Provide the (X, Y) coordinate of the cell's center where the given text is located.  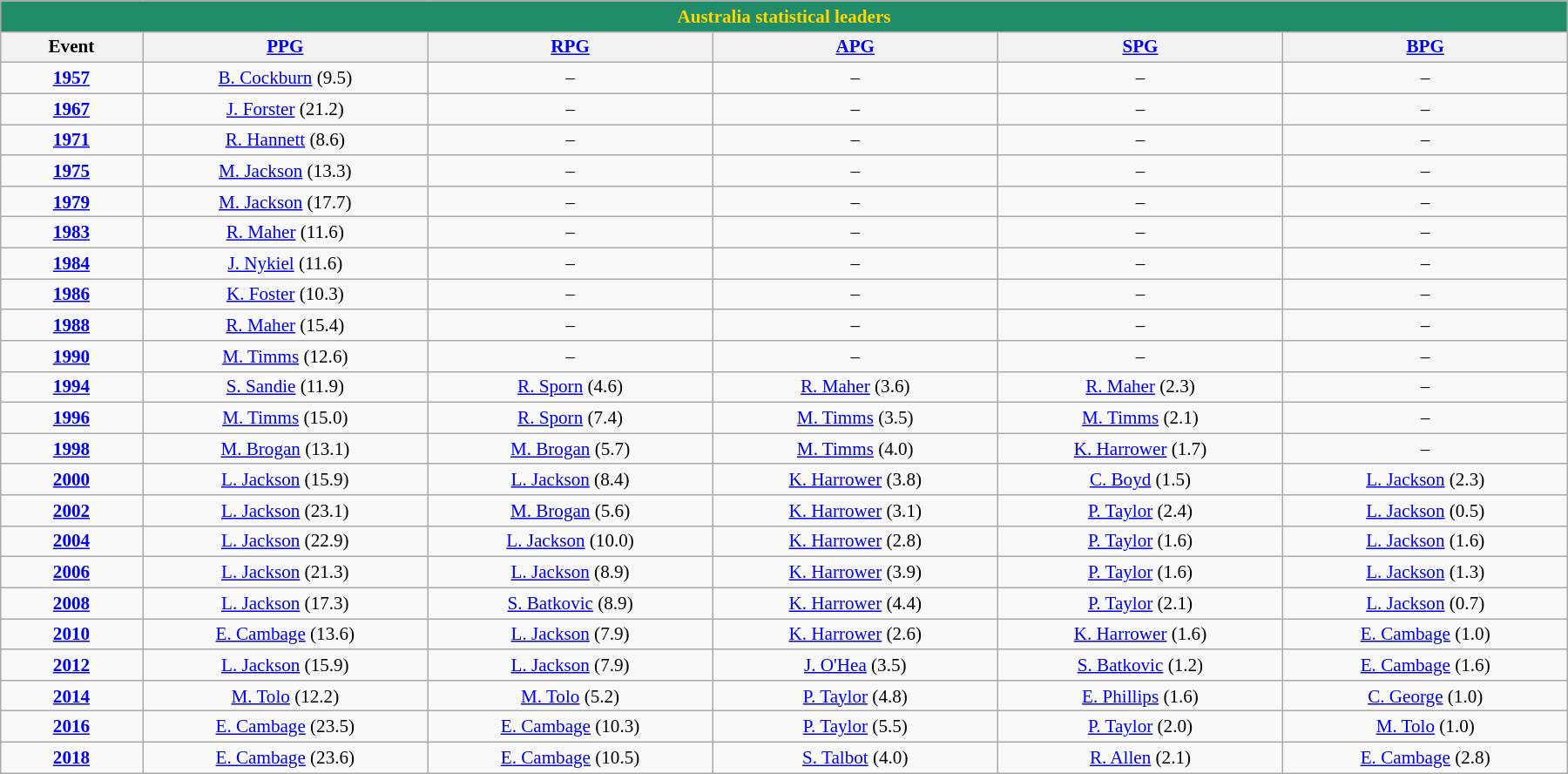
2004 (71, 540)
M. Timms (4.0) (855, 448)
L. Jackson (22.9) (286, 540)
1998 (71, 448)
2008 (71, 603)
L. Jackson (17.3) (286, 603)
M. Tolo (5.2) (570, 696)
2010 (71, 635)
APG (855, 47)
PPG (286, 47)
2006 (71, 572)
1986 (71, 295)
E. Cambage (10.3) (570, 727)
K. Harrower (2.8) (855, 540)
E. Cambage (2.8) (1425, 757)
C. George (1.0) (1425, 696)
S. Batkovic (1.2) (1139, 664)
L. Jackson (10.0) (570, 540)
L. Jackson (1.6) (1425, 540)
E. Cambage (23.5) (286, 727)
J. Forster (21.2) (286, 108)
M. Tolo (1.0) (1425, 727)
R. Sporn (7.4) (570, 418)
E. Cambage (23.6) (286, 757)
K. Foster (10.3) (286, 295)
M. Jackson (17.7) (286, 200)
P. Taylor (5.5) (855, 727)
1994 (71, 387)
E. Cambage (10.5) (570, 757)
1996 (71, 418)
P. Taylor (2.1) (1139, 603)
M. Jackson (13.3) (286, 171)
S. Batkovic (8.9) (570, 603)
K. Harrower (2.6) (855, 635)
M. Timms (12.6) (286, 356)
2014 (71, 696)
P. Taylor (4.8) (855, 696)
1967 (71, 108)
B. Cockburn (9.5) (286, 78)
2018 (71, 757)
Australia statistical leaders (784, 16)
2016 (71, 727)
1971 (71, 139)
R. Maher (2.3) (1139, 387)
S. Talbot (4.0) (855, 757)
K. Harrower (1.6) (1139, 635)
L. Jackson (23.1) (286, 511)
R. Maher (11.6) (286, 232)
J. O'Hea (3.5) (855, 664)
K. Harrower (3.8) (855, 479)
RPG (570, 47)
M. Timms (2.1) (1139, 418)
R. Hannett (8.6) (286, 139)
1990 (71, 356)
1984 (71, 263)
L. Jackson (8.4) (570, 479)
M. Timms (3.5) (855, 418)
2002 (71, 511)
E. Phillips (1.6) (1139, 696)
2012 (71, 664)
K. Harrower (3.1) (855, 511)
E. Cambage (1.6) (1425, 664)
K. Harrower (3.9) (855, 572)
M. Brogan (13.1) (286, 448)
M. Brogan (5.6) (570, 511)
L. Jackson (8.9) (570, 572)
M. Tolo (12.2) (286, 696)
P. Taylor (2.4) (1139, 511)
L. Jackson (0.5) (1425, 511)
R. Sporn (4.6) (570, 387)
SPG (1139, 47)
E. Cambage (13.6) (286, 635)
P. Taylor (2.0) (1139, 727)
1975 (71, 171)
R. Maher (3.6) (855, 387)
M. Brogan (5.7) (570, 448)
1983 (71, 232)
K. Harrower (4.4) (855, 603)
S. Sandie (11.9) (286, 387)
R. Allen (2.1) (1139, 757)
C. Boyd (1.5) (1139, 479)
J. Nykiel (11.6) (286, 263)
1988 (71, 324)
R. Maher (15.4) (286, 324)
2000 (71, 479)
K. Harrower (1.7) (1139, 448)
BPG (1425, 47)
L. Jackson (0.7) (1425, 603)
M. Timms (15.0) (286, 418)
Event (71, 47)
L. Jackson (2.3) (1425, 479)
1957 (71, 78)
L. Jackson (21.3) (286, 572)
1979 (71, 200)
E. Cambage (1.0) (1425, 635)
L. Jackson (1.3) (1425, 572)
